Capture the cell that displays the provided text and extract its [X, Y] central coordinate. 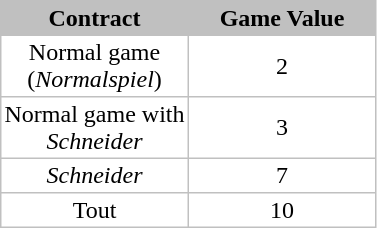
Normal game (Normalspiel) [95, 66]
10 [282, 210]
Contract [95, 18]
3 [282, 128]
Schneider [95, 176]
2 [282, 66]
Game Value [282, 18]
Tout [95, 210]
7 [282, 176]
Normal game with Schneider [95, 128]
